Locate the cell with the specified text and output its (x, y) center coordinate. 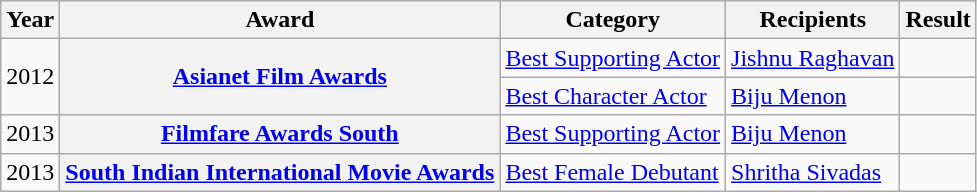
Filmfare Awards South (280, 134)
Year (30, 20)
South Indian International Movie Awards (280, 172)
Jishnu Raghavan (813, 58)
Asianet Film Awards (280, 77)
2012 (30, 77)
Shritha Sivadas (813, 172)
Category (613, 20)
Best Character Actor (613, 96)
Recipients (813, 20)
Result (938, 20)
Best Female Debutant (613, 172)
Award (280, 20)
